Identify which cell holds the provided text, then report its (x, y) central coordinate. 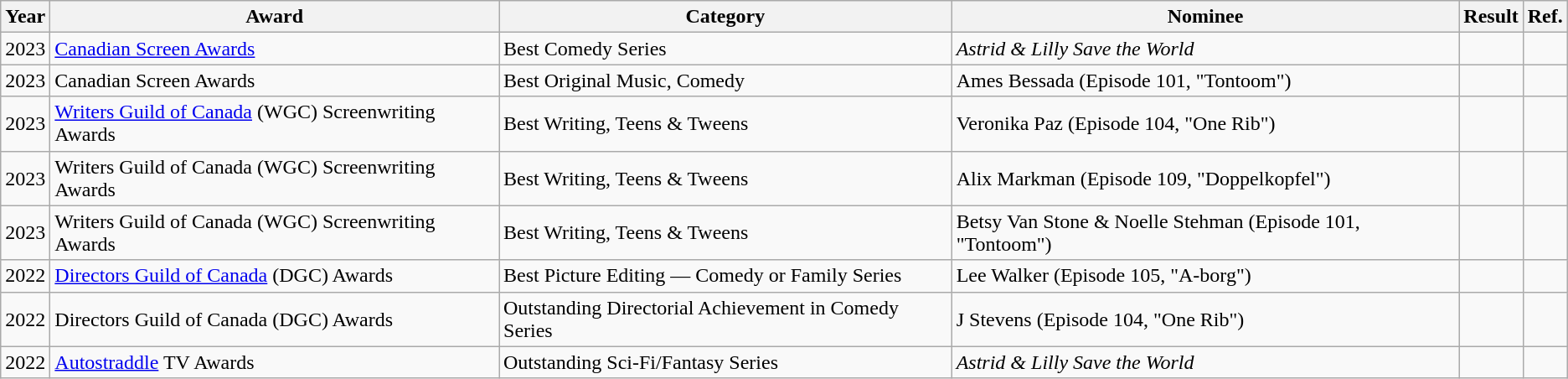
Nominee (1205, 17)
Best Original Music, Comedy (725, 80)
Result (1491, 17)
Autostraddle TV Awards (275, 362)
Ames Bessada (Episode 101, "Tontoom") (1205, 80)
Best Picture Editing — Comedy or Family Series (725, 276)
Outstanding Directorial Achievement in Comedy Series (725, 319)
Outstanding Sci-Fi/Fantasy Series (725, 362)
Year (25, 17)
Best Comedy Series (725, 49)
J Stevens (Episode 104, "One Rib") (1205, 319)
Ref. (1545, 17)
Lee Walker (Episode 105, "A-borg") (1205, 276)
Award (275, 17)
Veronika Paz (Episode 104, "One Rib") (1205, 124)
Category (725, 17)
Alix Markman (Episode 109, "Doppelkopfel") (1205, 178)
Betsy Van Stone & Noelle Stehman (Episode 101, "Tontoom") (1205, 233)
